Identify which cell holds the provided text, then report its (X, Y) central coordinate. 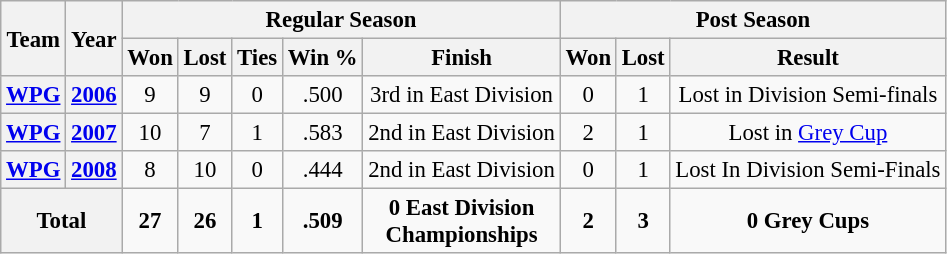
0 East DivisionChampionships (462, 222)
Regular Season (341, 20)
Team (34, 38)
3 (643, 222)
27 (150, 222)
Post Season (753, 20)
Lost in Division Semi-finals (808, 95)
7 (205, 133)
Total (62, 222)
3rd in East Division (462, 95)
26 (205, 222)
.509 (322, 222)
8 (150, 170)
.444 (322, 170)
Finish (462, 58)
Ties (258, 58)
2006 (94, 95)
2008 (94, 170)
.583 (322, 133)
Lost in Grey Cup (808, 133)
Lost In Division Semi-Finals (808, 170)
Year (94, 38)
.500 (322, 95)
2007 (94, 133)
Win % (322, 58)
Result (808, 58)
0 Grey Cups (808, 222)
